For the text-containing cell, return its midpoint in [X, Y] coordinate format. 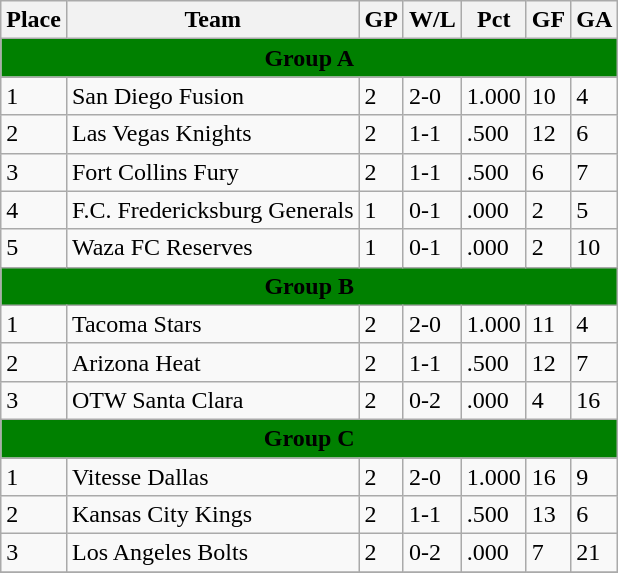
Group C [310, 438]
GF [548, 20]
Kansas City Kings [212, 515]
OTW Santa Clara [212, 400]
Place [34, 20]
11 [548, 324]
Team [212, 20]
Waza FC Reserves [212, 248]
Tacoma Stars [212, 324]
Pct [494, 20]
GP [381, 20]
9 [594, 477]
Arizona Heat [212, 362]
W/L [432, 20]
Vitesse Dallas [212, 477]
13 [548, 515]
Las Vegas Knights [212, 134]
Group A [310, 58]
Los Angeles Bolts [212, 553]
F.C. Fredericksburg Generals [212, 210]
Fort Collins Fury [212, 172]
GA [594, 20]
Group B [310, 286]
21 [594, 553]
San Diego Fusion [212, 96]
